Search for the cell housing the specified text and yield its (X, Y) center coordinate. 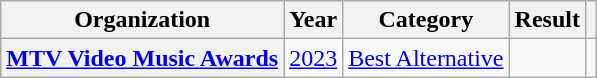
MTV Video Music Awards (142, 58)
Year (314, 20)
Result (547, 20)
Best Alternative (426, 58)
Organization (142, 20)
Category (426, 20)
2023 (314, 58)
